Pinpoint the cell where the given text exists, returning its [X, Y] midpoint coordinate. 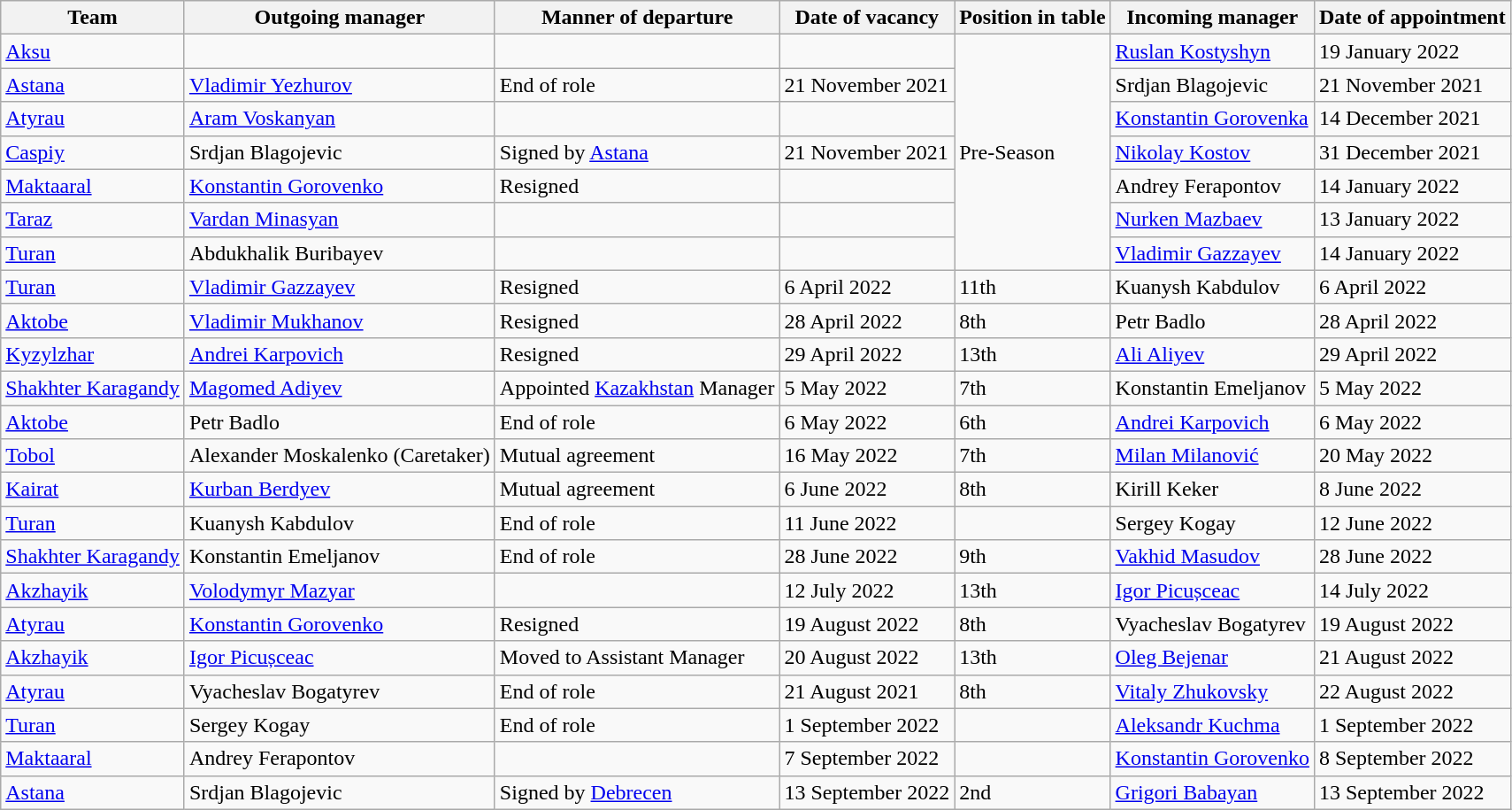
12 June 2022 [1412, 523]
Ruslan Kostyshyn [1212, 51]
Kairat [93, 490]
Vitaly Zhukovsky [1212, 691]
Abdukhalik Buribayev [340, 253]
Date of appointment [1412, 18]
Incoming manager [1212, 18]
Taraz [93, 220]
Pre-Season [1032, 152]
21 August 2022 [1412, 658]
12 July 2022 [867, 590]
14 December 2021 [1412, 119]
Oleg Bejenar [1212, 658]
Moved to Assistant Manager [637, 658]
Date of vacancy [867, 18]
21 August 2021 [867, 691]
Volodymyr Mazyar [340, 590]
Vardan Minasyan [340, 220]
14 July 2022 [1412, 590]
7 September 2022 [867, 759]
Alexander Moskalenko (Caretaker) [340, 456]
Signed by Debrecen [637, 792]
Outgoing manager [340, 18]
Vladimir Mukhanov [340, 320]
Caspiy [93, 152]
Signed by Astana [637, 152]
11th [1032, 287]
Aksu [93, 51]
19 January 2022 [1412, 51]
Manner of departure [637, 18]
13 January 2022 [1412, 220]
20 August 2022 [867, 658]
Ali Aliyev [1212, 354]
2nd [1032, 792]
31 December 2021 [1412, 152]
Vakhid Masudov [1212, 557]
20 May 2022 [1412, 456]
Konstantin Gorovenka [1212, 119]
Nikolay Kostov [1212, 152]
8 June 2022 [1412, 490]
Team [93, 18]
Kyzylzhar [93, 354]
6 June 2022 [867, 490]
Kurban Berdyev [340, 490]
Tobol [93, 456]
Position in table [1032, 18]
Milan Milanović [1212, 456]
Nurken Mazbaev [1212, 220]
Grigori Babayan [1212, 792]
Appointed Kazakhstan Manager [637, 388]
6th [1032, 422]
Vladimir Yezhurov [340, 85]
9th [1032, 557]
Magomed Adiyev [340, 388]
11 June 2022 [867, 523]
22 August 2022 [1412, 691]
Kirill Keker [1212, 490]
8 September 2022 [1412, 759]
16 May 2022 [867, 456]
Aram Voskanyan [340, 119]
Aleksandr Kuchma [1212, 725]
